Detect which cell encompasses the target text, then output its [x, y] center coordinate. 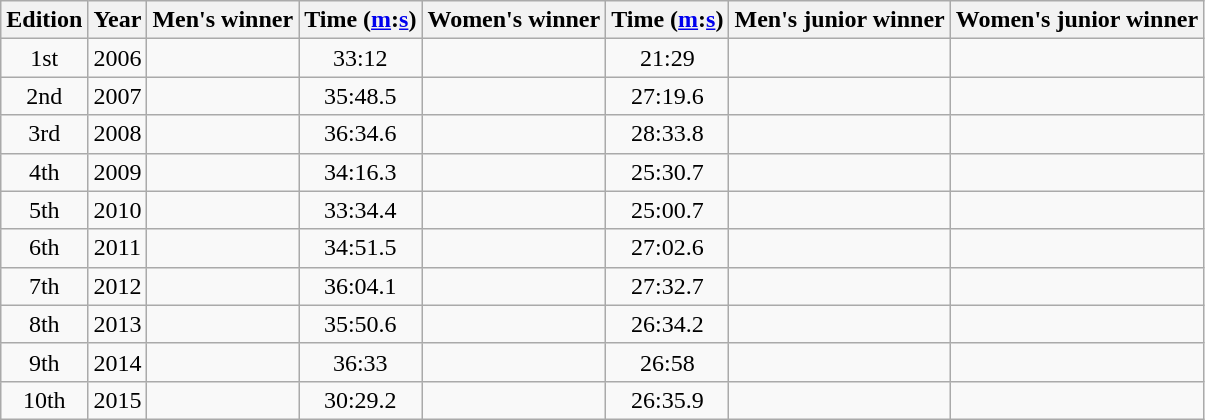
27:02.6 [668, 248]
35:50.6 [360, 324]
26:58 [668, 362]
4th [44, 172]
36:33 [360, 362]
9th [44, 362]
10th [44, 400]
2015 [118, 400]
Women's junior winner [1076, 20]
Men's junior winner [840, 20]
21:29 [668, 58]
27:32.7 [668, 286]
5th [44, 210]
30:29.2 [360, 400]
33:34.4 [360, 210]
Year [118, 20]
25:00.7 [668, 210]
8th [44, 324]
2nd [44, 96]
26:34.2 [668, 324]
2006 [118, 58]
36:04.1 [360, 286]
26:35.9 [668, 400]
6th [44, 248]
2008 [118, 134]
3rd [44, 134]
2013 [118, 324]
Men's winner [223, 20]
35:48.5 [360, 96]
34:16.3 [360, 172]
1st [44, 58]
2009 [118, 172]
36:34.6 [360, 134]
2014 [118, 362]
2010 [118, 210]
34:51.5 [360, 248]
2007 [118, 96]
2011 [118, 248]
7th [44, 286]
25:30.7 [668, 172]
27:19.6 [668, 96]
Edition [44, 20]
2012 [118, 286]
28:33.8 [668, 134]
33:12 [360, 58]
Women's winner [514, 20]
